Detect which cell encompasses the target text, then output its (x, y) center coordinate. 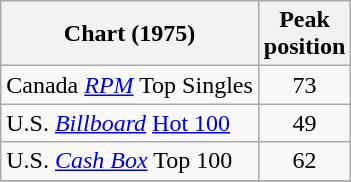
U.S. Cash Box Top 100 (130, 161)
73 (304, 85)
Peakposition (304, 34)
Chart (1975) (130, 34)
62 (304, 161)
49 (304, 123)
U.S. Billboard Hot 100 (130, 123)
Canada RPM Top Singles (130, 85)
